For the text-containing cell, return its midpoint in (x, y) coordinate format. 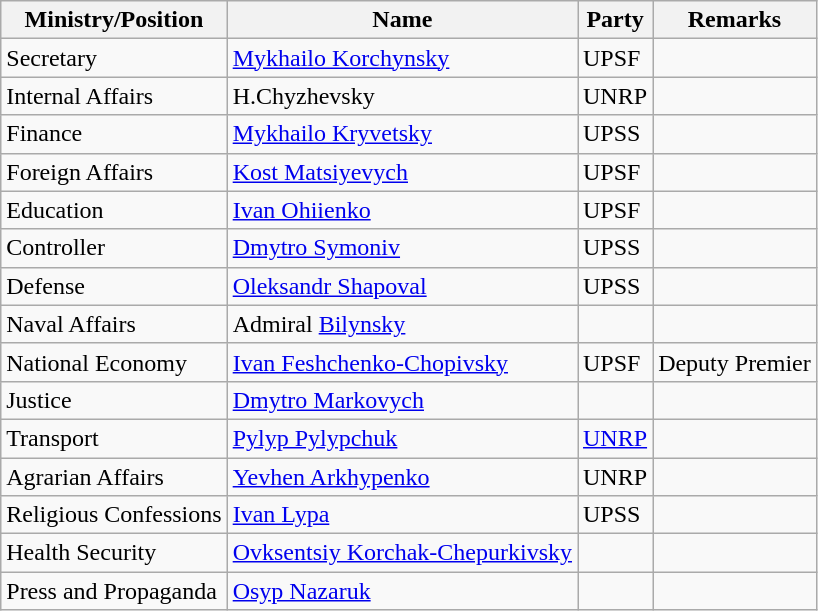
Health Security (114, 553)
Admiral Bilynsky (402, 324)
Press and Propaganda (114, 591)
Agrarian Affairs (114, 477)
Finance (114, 134)
Ivan Feshchenko-Chopivsky (402, 362)
Yevhen Arkhypenko (402, 477)
Pylyp Pylypchuk (402, 438)
Ministry/Position (114, 20)
Controller (114, 248)
Ovksentsiy Korchak-Chepurkivsky (402, 553)
Religious Confessions (114, 515)
Foreign Affairs (114, 172)
Party (616, 20)
Mykhailo Korchynsky (402, 58)
Osyp Nazaruk (402, 591)
Oleksandr Shapoval (402, 286)
H.Chyzhevsky (402, 96)
Naval Affairs (114, 324)
Education (114, 210)
Transport (114, 438)
Secretary (114, 58)
Ivan Lypa (402, 515)
Remarks (735, 20)
Defense (114, 286)
Mykhailo Kryvetsky (402, 134)
Deputy Premier (735, 362)
Dmytro Symoniv (402, 248)
Internal Affairs (114, 96)
National Economy (114, 362)
Justice (114, 400)
Ivan Ohiienko (402, 210)
Kost Matsiyevych (402, 172)
Name (402, 20)
Dmytro Markovych (402, 400)
